For the text-containing cell, return its midpoint in (x, y) coordinate format. 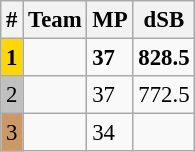
Team (55, 20)
dSB (164, 20)
2 (12, 95)
828.5 (164, 58)
# (12, 20)
1 (12, 58)
34 (110, 133)
3 (12, 133)
772.5 (164, 95)
MP (110, 20)
